Scan for the cell matching the given text and deliver its (X, Y) coordinate at center. 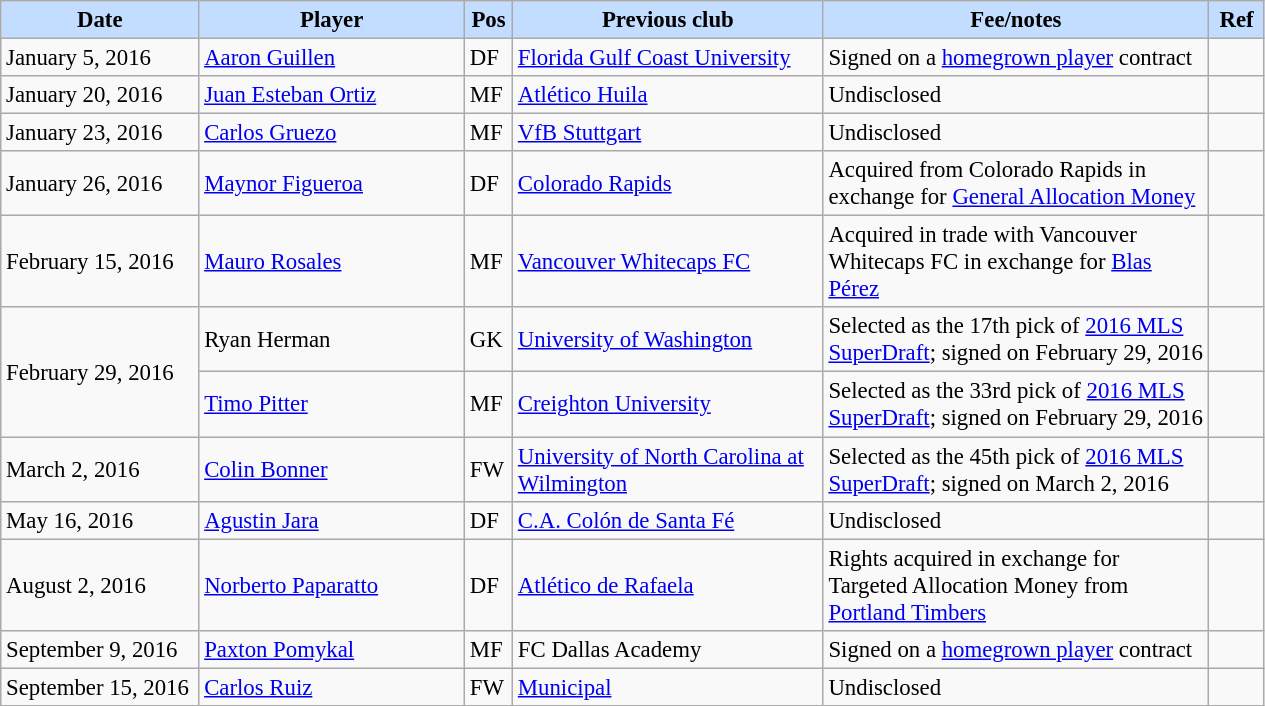
Acquired in trade with Vancouver Whitecaps FC in exchange for Blas Pérez (1016, 262)
Previous club (668, 20)
Selected as the 45th pick of 2016 MLS SuperDraft; signed on March 2, 2016 (1016, 470)
Atlético Huila (668, 95)
February 29, 2016 (100, 372)
January 23, 2016 (100, 133)
Acquired from Colorado Rapids in exchange for General Allocation Money (1016, 184)
Player (332, 20)
Pos (488, 20)
Colin Bonner (332, 470)
Maynor Figueroa (332, 184)
C.A. Colón de Santa Fé (668, 520)
Agustin Jara (332, 520)
Aaron Guillen (332, 58)
Ref (1237, 20)
Selected as the 33rd pick of 2016 MLS SuperDraft; signed on February 29, 2016 (1016, 404)
University of Washington (668, 340)
May 16, 2016 (100, 520)
Creighton University (668, 404)
Atlético de Rafaela (668, 585)
Juan Esteban Ortiz (332, 95)
Mauro Rosales (332, 262)
Selected as the 17th pick of 2016 MLS SuperDraft; signed on February 29, 2016 (1016, 340)
Paxton Pomykal (332, 649)
Carlos Ruiz (332, 687)
Colorado Rapids (668, 184)
VfB Stuttgart (668, 133)
March 2, 2016 (100, 470)
Vancouver Whitecaps FC (668, 262)
September 15, 2016 (100, 687)
FC Dallas Academy (668, 649)
Fee/notes (1016, 20)
January 20, 2016 (100, 95)
September 9, 2016 (100, 649)
Date (100, 20)
Carlos Gruezo (332, 133)
February 15, 2016 (100, 262)
January 26, 2016 (100, 184)
Florida Gulf Coast University (668, 58)
Municipal (668, 687)
August 2, 2016 (100, 585)
Rights acquired in exchange for Targeted Allocation Money from Portland Timbers (1016, 585)
Ryan Herman (332, 340)
January 5, 2016 (100, 58)
Timo Pitter (332, 404)
Norberto Paparatto (332, 585)
University of North Carolina at Wilmington (668, 470)
GK (488, 340)
